Return the [X, Y] coordinate for the center point of the cell that contains the specified text.  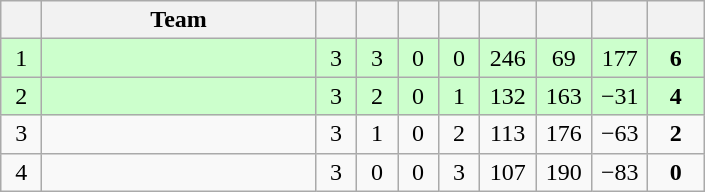
69 [564, 58]
6 [676, 58]
176 [564, 134]
113 [508, 134]
246 [508, 58]
163 [564, 96]
−63 [620, 134]
−83 [620, 172]
107 [508, 172]
190 [564, 172]
Team [179, 20]
177 [620, 58]
−31 [620, 96]
132 [508, 96]
